Provide the [X, Y] coordinate of the cell's center where the given text is located.  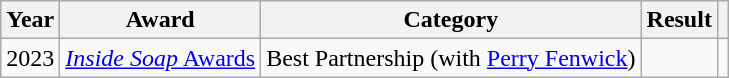
Award [160, 20]
Year [30, 20]
Inside Soap Awards [160, 58]
Result [679, 20]
2023 [30, 58]
Category [451, 20]
Best Partnership (with Perry Fenwick) [451, 58]
